Pinpoint the cell where the given text exists, returning its (X, Y) midpoint coordinate. 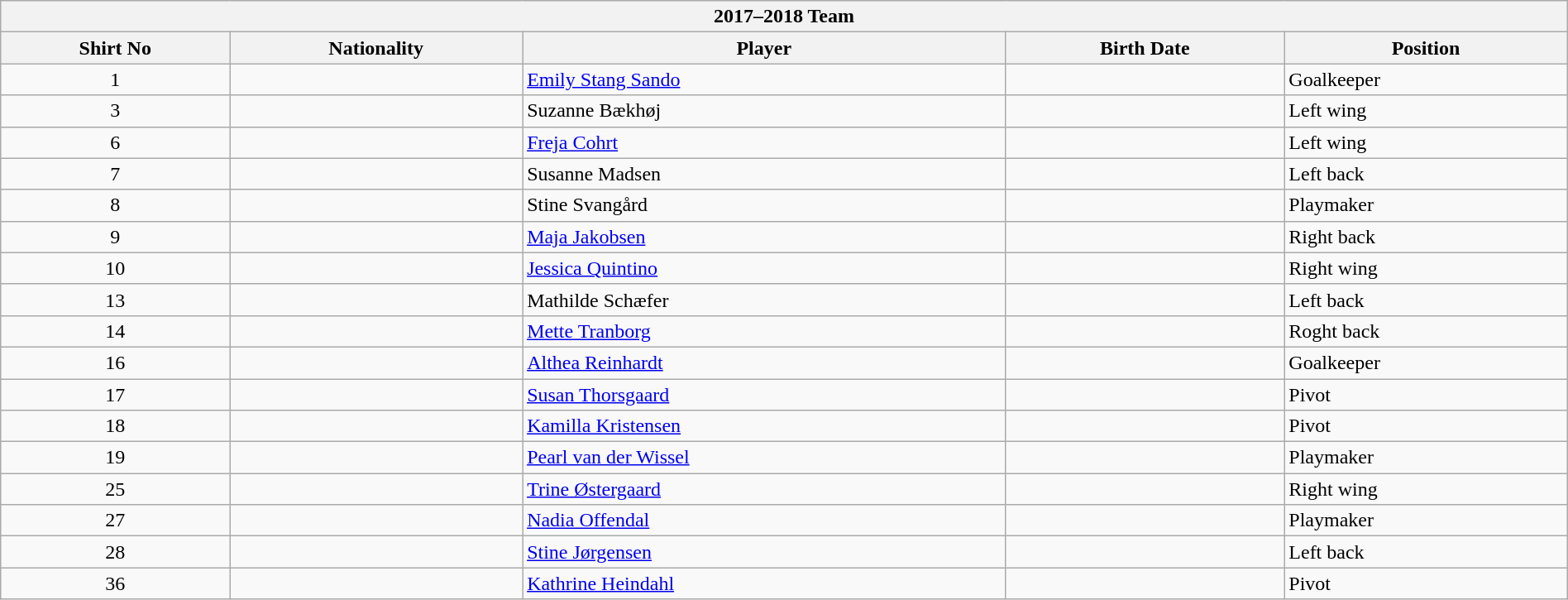
27 (116, 521)
36 (116, 583)
Nationality (376, 48)
Susan Thorsgaard (764, 395)
6 (116, 142)
1 (116, 79)
3 (116, 111)
10 (116, 268)
Nadia Offendal (764, 521)
8 (116, 205)
14 (116, 331)
Suzanne Bækhøj (764, 111)
9 (116, 237)
18 (116, 426)
Roght back (1426, 331)
Pearl van der Wissel (764, 458)
Birth Date (1145, 48)
Kathrine Heindahl (764, 583)
Right back (1426, 237)
Mathilde Schæfer (764, 300)
Kamilla Kristensen (764, 426)
Mette Tranborg (764, 331)
17 (116, 395)
Stine Jørgensen (764, 552)
7 (116, 174)
Susanne Madsen (764, 174)
Emily Stang Sando (764, 79)
Player (764, 48)
Shirt No (116, 48)
Trine Østergaard (764, 489)
2017–2018 Team (784, 17)
25 (116, 489)
28 (116, 552)
13 (116, 300)
Althea Reinhardt (764, 362)
Freja Cohrt (764, 142)
Jessica Quintino (764, 268)
Position (1426, 48)
19 (116, 458)
16 (116, 362)
Stine Svangård (764, 205)
Maja Jakobsen (764, 237)
